Return (x, y) of the center of cell containing provided text 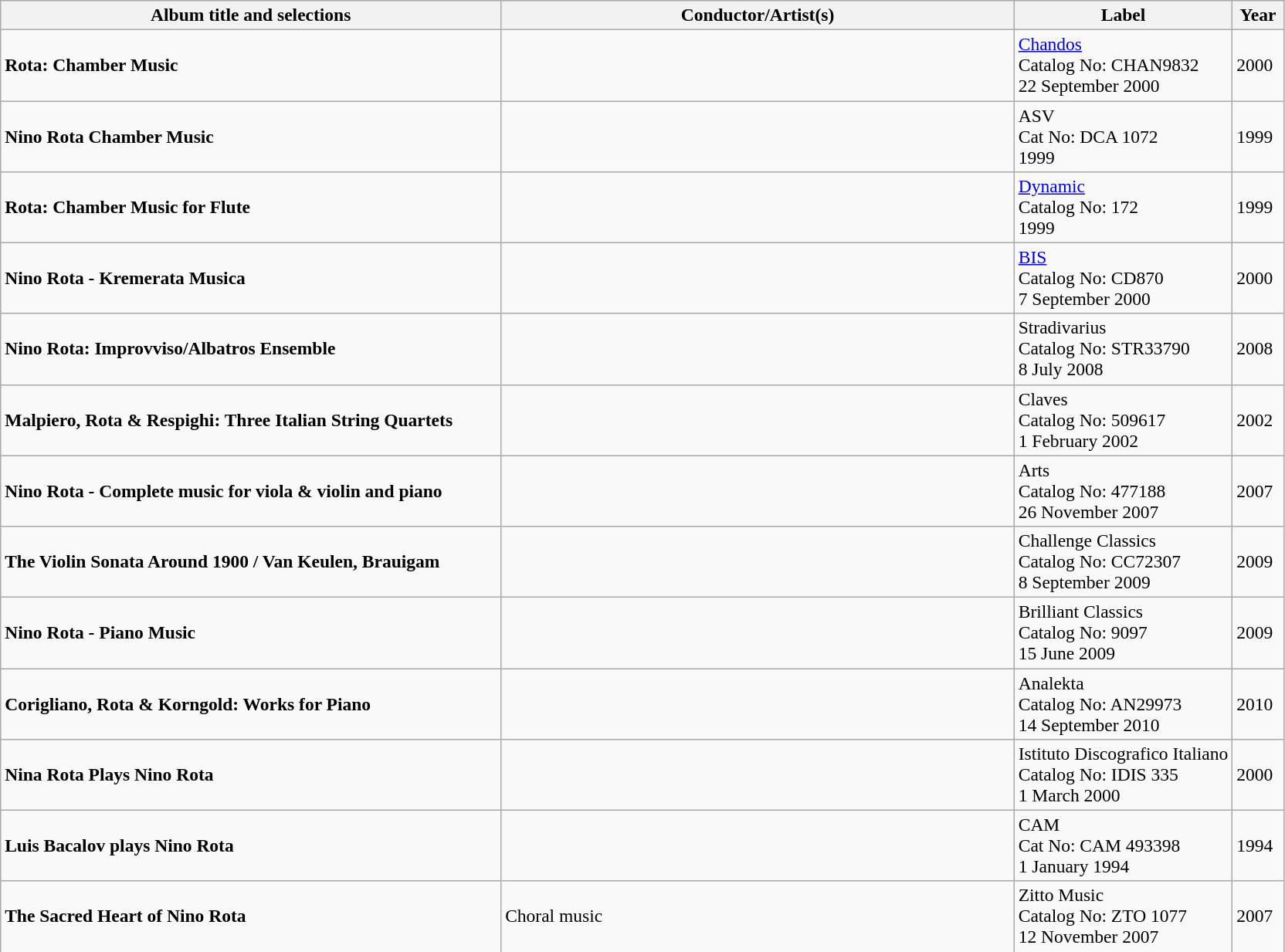
Rota: Chamber Music for Flute (251, 207)
Malpiero, Rota & Respighi: Three Italian String Quartets (251, 420)
Label (1123, 15)
Album title and selections (251, 15)
Nino Rota - Complete music for viola & violin and piano (251, 491)
1994 (1258, 845)
Istituto Discografico ItalianoCatalog No: IDIS 3351 March 2000 (1123, 774)
AnalektaCatalog No: AN2997314 September 2010 (1123, 703)
Zitto MusicCatalog No: ZTO 107712 November 2007 (1123, 916)
CAMCat No: CAM 4933981 January 1994 (1123, 845)
ASVCat No: DCA 10721999 (1123, 136)
Nino Rota - Piano Music (251, 632)
Nino Rota - Kremerata Musica (251, 278)
2008 (1258, 349)
Conductor/Artist(s) (758, 15)
Year (1258, 15)
ArtsCatalog No: 47718826 November 2007 (1123, 491)
DynamicCatalog No: 1721999 (1123, 207)
ChandosCatalog No: CHAN983222 September 2000 (1123, 65)
2010 (1258, 703)
Nina Rota Plays Nino Rota (251, 774)
2002 (1258, 420)
ClavesCatalog No: 5096171 February 2002 (1123, 420)
Brilliant ClassicsCatalog No: 909715 June 2009 (1123, 632)
The Sacred Heart of Nino Rota (251, 916)
Luis Bacalov plays Nino Rota (251, 845)
The Violin Sonata Around 1900 / Van Keulen, Brauigam (251, 561)
Corigliano, Rota & Korngold: Works for Piano (251, 703)
Nino Rota: Improvviso/Albatros Ensemble (251, 349)
Rota: Chamber Music (251, 65)
Challenge ClassicsCatalog No: CC723078 September 2009 (1123, 561)
Choral music (758, 916)
BISCatalog No: CD8707 September 2000 (1123, 278)
Nino Rota Chamber Music (251, 136)
StradivariusCatalog No: STR337908 July 2008 (1123, 349)
